Extract the [X, Y] coordinate from the center of the cell holding the provided text.  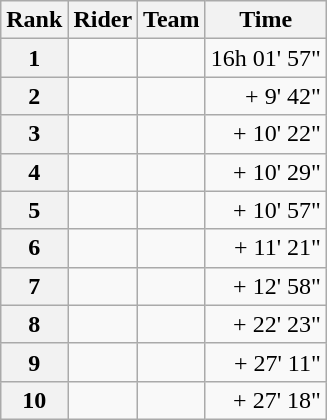
9 [34, 362]
Team [172, 20]
+ 22' 23" [266, 324]
Rank [34, 20]
1 [34, 58]
3 [34, 134]
Time [266, 20]
8 [34, 324]
6 [34, 248]
+ 10' 57" [266, 210]
2 [34, 96]
+ 27' 11" [266, 362]
5 [34, 210]
16h 01' 57" [266, 58]
7 [34, 286]
10 [34, 400]
4 [34, 172]
+ 9' 42" [266, 96]
+ 12' 58" [266, 286]
+ 10' 29" [266, 172]
+ 10' 22" [266, 134]
Rider [103, 20]
+ 11' 21" [266, 248]
+ 27' 18" [266, 400]
